Extract the [X, Y] coordinate from the center of the cell holding the provided text.  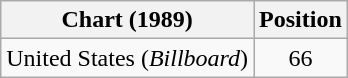
United States (Billboard) [128, 58]
Position [301, 20]
66 [301, 58]
Chart (1989) [128, 20]
